For the text-containing cell, return its midpoint in [x, y] coordinate format. 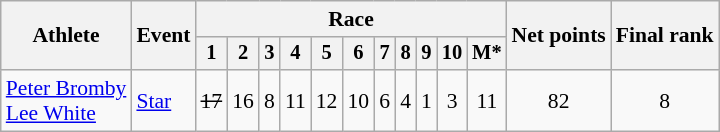
16 [243, 100]
5 [327, 54]
12 [327, 100]
17 [211, 100]
Net points [559, 36]
Star [163, 100]
2 [243, 54]
82 [559, 100]
M* [486, 54]
7 [384, 54]
Event [163, 36]
Peter BrombyLee White [66, 100]
Athlete [66, 36]
Race [350, 19]
9 [426, 54]
Final rank [665, 36]
